Return the (x, y) coordinate for the center point of the cell that contains the specified text.  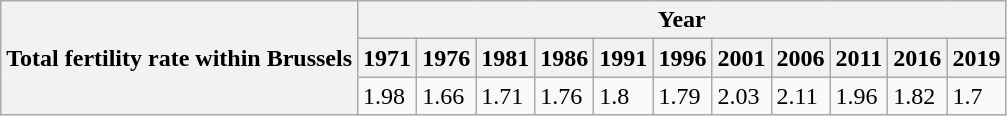
1.79 (682, 96)
2001 (742, 58)
1.82 (918, 96)
Total fertility rate within Brussels (180, 58)
2.11 (800, 96)
1.98 (388, 96)
1.71 (506, 96)
2019 (976, 58)
2016 (918, 58)
2006 (800, 58)
1971 (388, 58)
1986 (564, 58)
1981 (506, 58)
1.66 (446, 96)
1.76 (564, 96)
2.03 (742, 96)
Year (682, 20)
1996 (682, 58)
1.7 (976, 96)
1991 (624, 58)
1.8 (624, 96)
2011 (859, 58)
1.96 (859, 96)
1976 (446, 58)
